Scan for the cell matching the given text and deliver its (X, Y) coordinate at center. 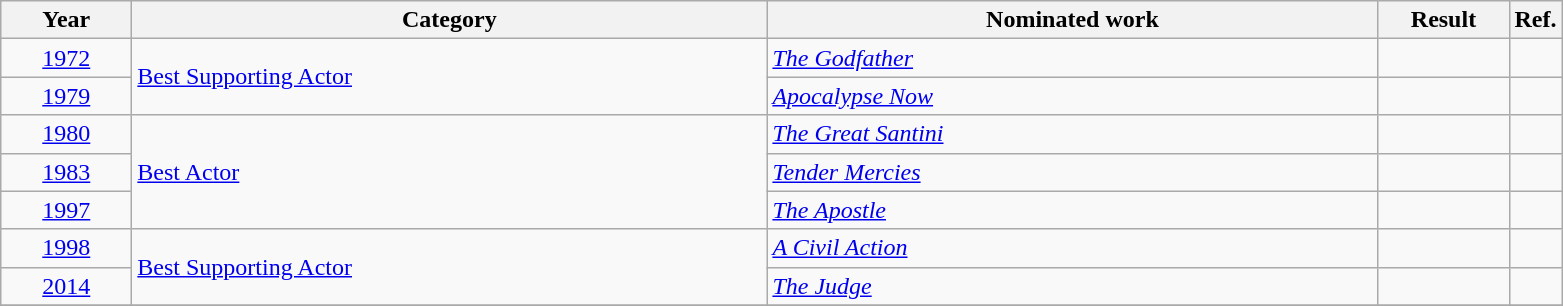
Category (450, 20)
1997 (66, 210)
The Apostle (1072, 210)
The Great Santini (1072, 134)
Tender Mercies (1072, 172)
The Godfather (1072, 58)
Ref. (1536, 20)
1998 (66, 248)
1972 (66, 58)
Nominated work (1072, 20)
Result (1444, 20)
1980 (66, 134)
Best Actor (450, 172)
Apocalypse Now (1072, 96)
Year (66, 20)
1979 (66, 96)
The Judge (1072, 286)
2014 (66, 286)
A Civil Action (1072, 248)
1983 (66, 172)
